Find where the given text appears and provide that cell's center as [X, Y] coordinate. 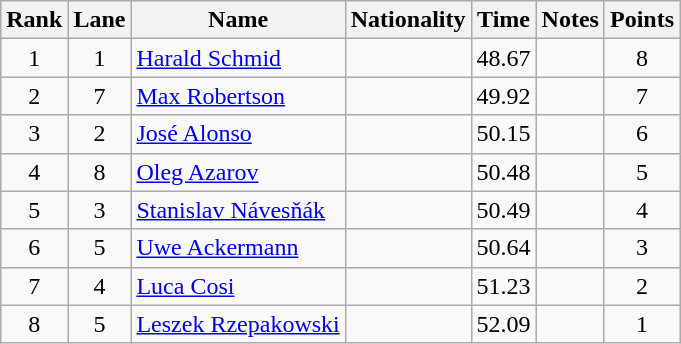
51.23 [504, 286]
Notes [570, 20]
48.67 [504, 58]
Oleg Azarov [238, 172]
50.49 [504, 210]
50.15 [504, 134]
49.92 [504, 96]
50.48 [504, 172]
Harald Schmid [238, 58]
Points [642, 20]
Time [504, 20]
Stanislav Návesňák [238, 210]
Nationality [408, 20]
52.09 [504, 324]
Lane [100, 20]
Luca Cosi [238, 286]
Leszek Rzepakowski [238, 324]
Max Robertson [238, 96]
José Alonso [238, 134]
Rank [34, 20]
Uwe Ackermann [238, 248]
Name [238, 20]
50.64 [504, 248]
